Provide the [X, Y] coordinate of the cell's center where the given text is located.  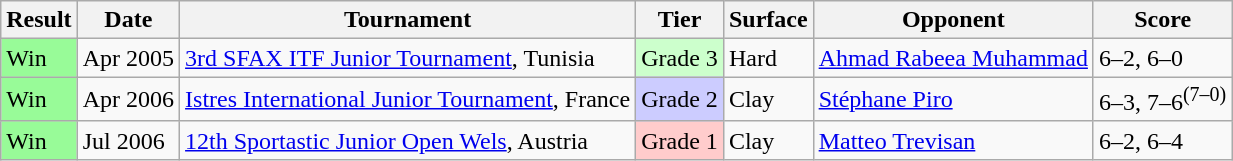
Hard [768, 58]
Istres International Junior Tournament, France [408, 100]
3rd SFAX ITF Junior Tournament, Tunisia [408, 58]
6–2, 6–4 [1162, 140]
Surface [768, 20]
Stéphane Piro [953, 100]
Apr 2005 [128, 58]
6–3, 7–6(7–0) [1162, 100]
Result [39, 20]
12th Sportastic Junior Open Wels, Austria [408, 140]
Grade 3 [680, 58]
Date [128, 20]
Grade 1 [680, 140]
Matteo Trevisan [953, 140]
Jul 2006 [128, 140]
Tournament [408, 20]
Apr 2006 [128, 100]
Score [1162, 20]
Grade 2 [680, 100]
Opponent [953, 20]
6–2, 6–0 [1162, 58]
Ahmad Rabeea Muhammad [953, 58]
Tier [680, 20]
